Search for the cell housing the specified text and yield its (X, Y) center coordinate. 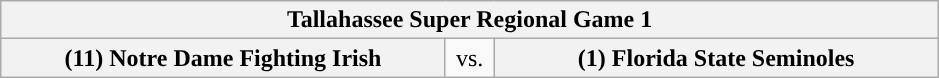
(1) Florida State Seminoles (716, 58)
vs. (470, 58)
(11) Notre Dame Fighting Irish (224, 58)
Tallahassee Super Regional Game 1 (470, 20)
